Output the [X, Y] coordinate of the center of the cell containing the given text.  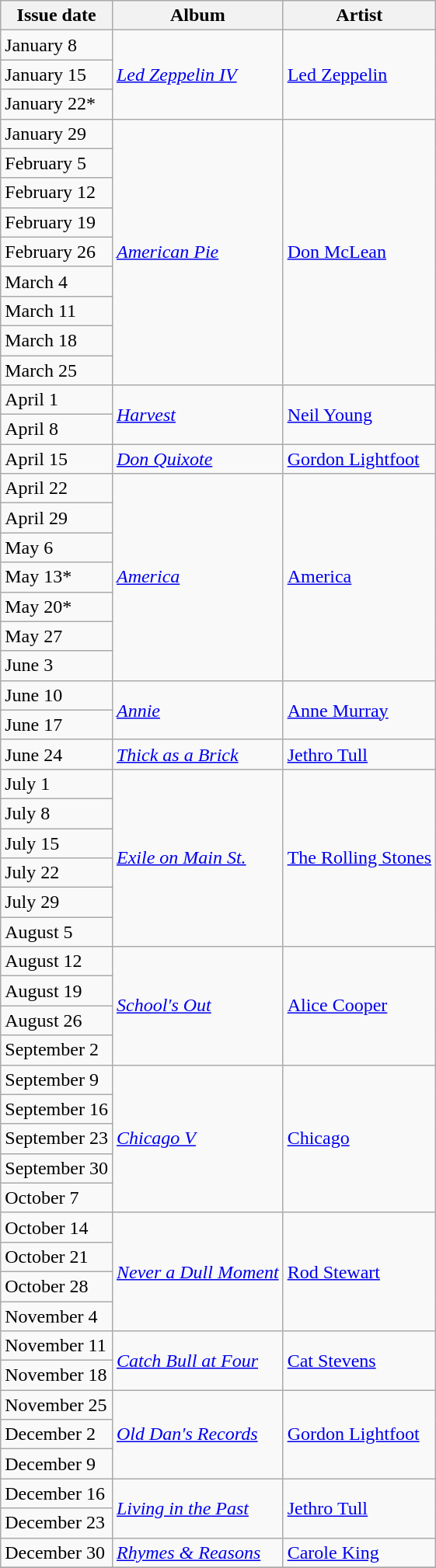
December 9 [57, 1464]
June 3 [57, 666]
April 22 [57, 488]
July 15 [57, 843]
Rod Stewart [359, 1271]
February 5 [57, 163]
January 22* [57, 104]
American Pie [197, 252]
October 28 [57, 1286]
August 12 [57, 961]
March 4 [57, 281]
November 25 [57, 1405]
February 26 [57, 252]
December 30 [57, 1552]
July 22 [57, 873]
May 27 [57, 636]
July 1 [57, 784]
Annie [197, 710]
September 30 [57, 1168]
Led Zeppelin [359, 75]
Living in the Past [197, 1508]
May 13* [57, 577]
March 25 [57, 370]
August 26 [57, 1020]
June 10 [57, 695]
October 14 [57, 1227]
Chicago V [197, 1139]
January 29 [57, 134]
Don Quixote [197, 459]
June 24 [57, 754]
The Rolling Stones [359, 857]
Issue date [57, 16]
October 21 [57, 1257]
December 2 [57, 1434]
April 8 [57, 429]
July 29 [57, 902]
August 5 [57, 932]
May 20* [57, 607]
Chicago [359, 1139]
November 11 [57, 1346]
Harvest [197, 415]
Cat Stevens [359, 1361]
Thick as a Brick [197, 754]
February 19 [57, 222]
April 1 [57, 400]
September 16 [57, 1109]
Anne Murray [359, 710]
Catch Bull at Four [197, 1361]
December 16 [57, 1493]
School's Out [197, 1006]
Old Dan's Records [197, 1434]
Led Zeppelin IV [197, 75]
September 9 [57, 1080]
April 29 [57, 518]
November 18 [57, 1375]
September 2 [57, 1050]
Don McLean [359, 252]
Never a Dull Moment [197, 1271]
May 6 [57, 548]
Alice Cooper [359, 1006]
October 7 [57, 1198]
Exile on Main St. [197, 857]
August 19 [57, 991]
Album [197, 16]
February 12 [57, 193]
March 18 [57, 340]
September 23 [57, 1139]
Neil Young [359, 415]
March 11 [57, 311]
April 15 [57, 459]
November 4 [57, 1316]
Rhymes & Reasons [197, 1552]
Carole King [359, 1552]
December 23 [57, 1523]
January 8 [57, 45]
January 15 [57, 75]
Artist [359, 16]
June 17 [57, 725]
July 8 [57, 813]
